Return (X, Y) of the center of cell containing provided text 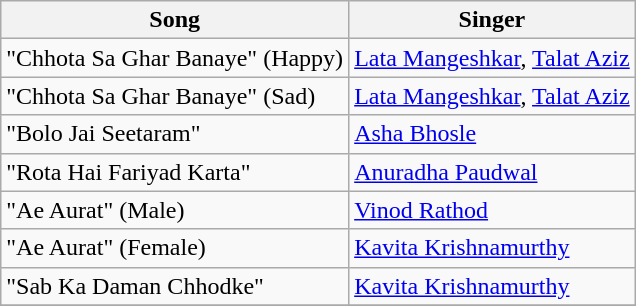
"Bolo Jai Seetaram" (175, 134)
"Chhota Sa Ghar Banaye" (Sad) (175, 96)
"Chhota Sa Ghar Banaye" (Happy) (175, 58)
"Ae Aurat" (Female) (175, 248)
Singer (492, 20)
Vinod Rathod (492, 210)
"Sab Ka Daman Chhodke" (175, 286)
"Ae Aurat" (Male) (175, 210)
Song (175, 20)
"Rota Hai Fariyad Karta" (175, 172)
Anuradha Paudwal (492, 172)
Asha Bhosle (492, 134)
